Return the [X, Y] coordinate for the center point of the cell that contains the specified text.  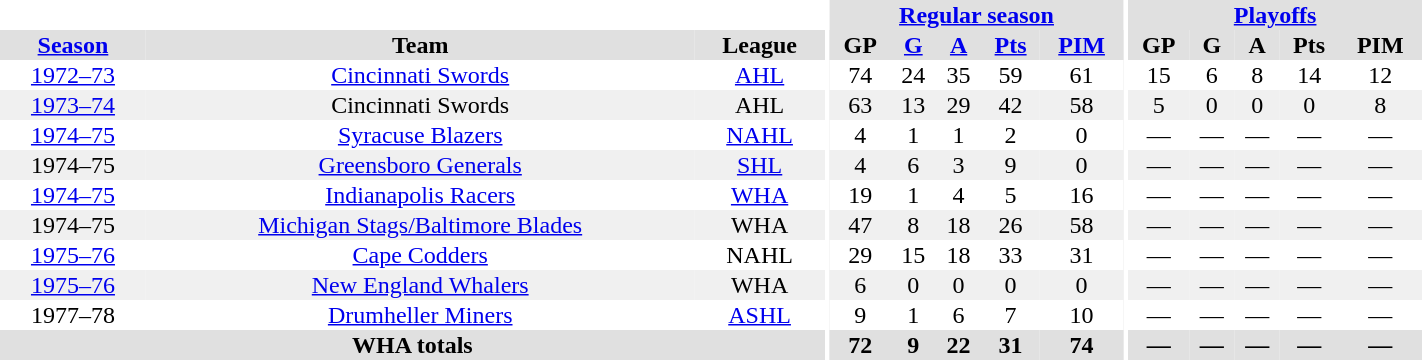
Regular season [977, 15]
3 [958, 165]
SHL [759, 165]
2 [1010, 135]
12 [1380, 75]
7 [1010, 315]
22 [958, 345]
1977–78 [73, 315]
14 [1310, 75]
Syracuse Blazers [420, 135]
League [759, 45]
Michigan Stags/Baltimore Blades [420, 225]
63 [860, 105]
61 [1082, 75]
Playoffs [1275, 15]
1972–73 [73, 75]
42 [1010, 105]
Team [420, 45]
72 [860, 345]
13 [914, 105]
19 [860, 195]
16 [1082, 195]
1973–74 [73, 105]
26 [1010, 225]
Indianapolis Racers [420, 195]
47 [860, 225]
10 [1082, 315]
Drumheller Miners [420, 315]
Cape Codders [420, 255]
WHA totals [412, 345]
New England Whalers [420, 285]
35 [958, 75]
59 [1010, 75]
Season [73, 45]
Greensboro Generals [420, 165]
ASHL [759, 315]
24 [914, 75]
33 [1010, 255]
